Find where the given text appears and provide that cell's center as (X, Y) coordinate. 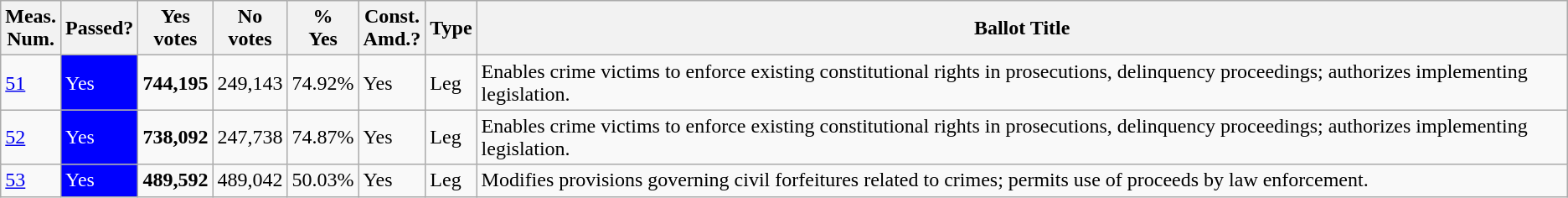
Yesvotes (176, 29)
249,143 (250, 82)
744,195 (176, 82)
738,092 (176, 138)
Ballot Title (1022, 29)
Modifies provisions governing civil forfeitures related to crimes; permits use of proceeds by law enforcement. (1022, 180)
50.03% (323, 180)
74.92% (323, 82)
Type (451, 29)
%Yes (323, 29)
Meas.Num. (31, 29)
53 (31, 180)
Novotes (250, 29)
Passed? (99, 29)
74.87% (323, 138)
489,042 (250, 180)
489,592 (176, 180)
51 (31, 82)
52 (31, 138)
Const.Amd.? (392, 29)
247,738 (250, 138)
